Locate the cell with the specified text and output its (X, Y) center coordinate. 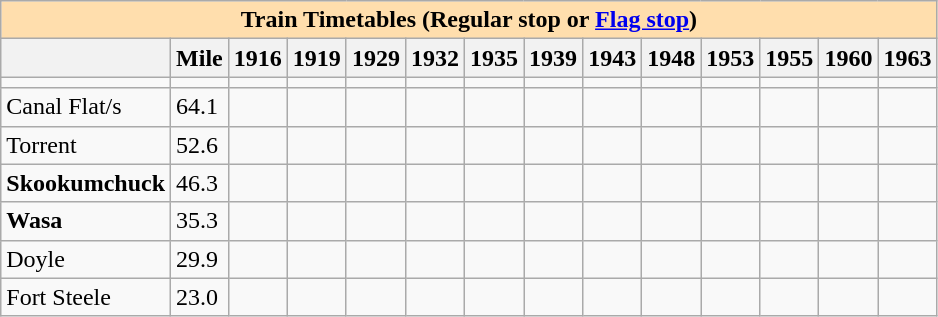
35.3 (200, 221)
46.3 (200, 183)
Mile (200, 58)
Skookumchuck (86, 183)
Doyle (86, 259)
Wasa (86, 221)
Fort Steele (86, 297)
29.9 (200, 259)
23.0 (200, 297)
64.1 (200, 107)
1935 (494, 58)
1919 (316, 58)
1943 (612, 58)
1963 (908, 58)
1948 (672, 58)
1960 (848, 58)
Canal Flat/s (86, 107)
52.6 (200, 145)
1953 (730, 58)
1955 (790, 58)
1932 (434, 58)
1916 (258, 58)
1929 (376, 58)
Train Timetables (Regular stop or Flag stop) (469, 20)
Torrent (86, 145)
1939 (554, 58)
